Find where the given text appears and provide that cell's center as (x, y) coordinate. 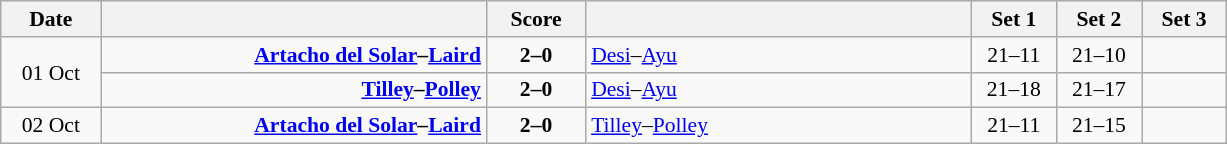
01 Oct (51, 72)
21–18 (1014, 90)
Set 1 (1014, 19)
Set 2 (1098, 19)
Date (51, 19)
21–17 (1098, 90)
02 Oct (51, 126)
Score (536, 19)
Set 3 (1184, 19)
21–10 (1098, 55)
21–15 (1098, 126)
